From the cell containing the given text, extract its center point as [x, y] coordinate. 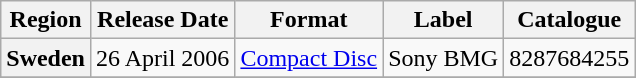
Region [46, 20]
Catalogue [570, 20]
Format [309, 20]
Sweden [46, 58]
Release Date [162, 20]
26 April 2006 [162, 58]
Label [444, 20]
Compact Disc [309, 58]
8287684255 [570, 58]
Sony BMG [444, 58]
